Search for the cell housing the specified text and yield its [x, y] center coordinate. 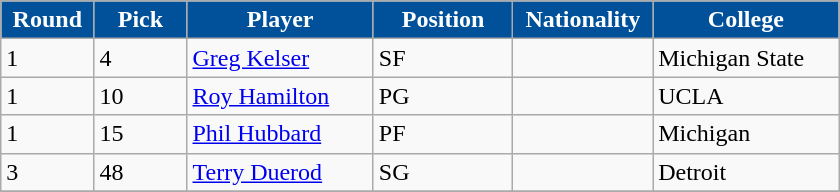
Position [443, 20]
Nationality [583, 20]
PG [443, 96]
Detroit [746, 172]
Terry Duerod [280, 172]
Pick [140, 20]
Greg Kelser [280, 58]
10 [140, 96]
SF [443, 58]
Player [280, 20]
Roy Hamilton [280, 96]
Round [48, 20]
15 [140, 134]
4 [140, 58]
College [746, 20]
UCLA [746, 96]
Phil Hubbard [280, 134]
Michigan State [746, 58]
Michigan [746, 134]
PF [443, 134]
3 [48, 172]
SG [443, 172]
48 [140, 172]
